Detect which cell encompasses the target text, then output its [X, Y] center coordinate. 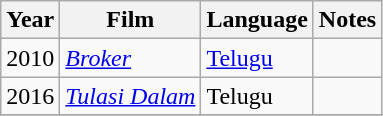
Year [30, 20]
Tulasi Dalam [130, 96]
Film [130, 20]
2010 [30, 58]
2016 [30, 96]
Broker [130, 58]
Language [257, 20]
Notes [347, 20]
